Find where the given text appears and provide that cell's center as [X, Y] coordinate. 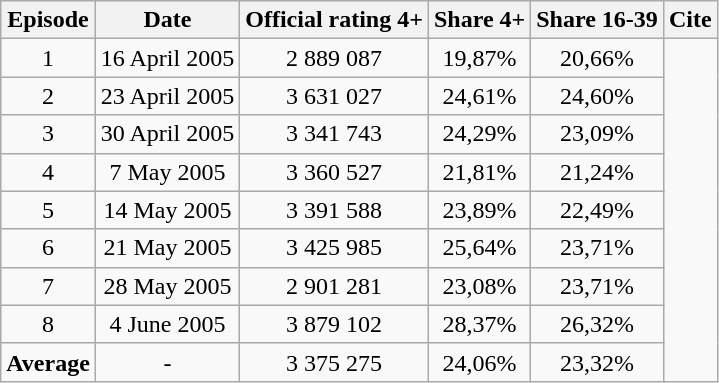
Episode [48, 20]
Share 16-39 [598, 20]
23,32% [598, 362]
- [167, 362]
24,06% [479, 362]
5 [48, 210]
21 May 2005 [167, 248]
16 April 2005 [167, 58]
28,37% [479, 324]
6 [48, 248]
Share 4+ [479, 20]
Cite [690, 20]
24,60% [598, 96]
20,66% [598, 58]
2 889 087 [334, 58]
3 375 275 [334, 362]
19,87% [479, 58]
21,24% [598, 172]
3 879 102 [334, 324]
23,09% [598, 134]
3 [48, 134]
28 May 2005 [167, 286]
21,81% [479, 172]
3 631 027 [334, 96]
23 April 2005 [167, 96]
4 [48, 172]
23,89% [479, 210]
22,49% [598, 210]
Date [167, 20]
1 [48, 58]
3 341 743 [334, 134]
14 May 2005 [167, 210]
8 [48, 324]
7 [48, 286]
25,64% [479, 248]
4 June 2005 [167, 324]
7 May 2005 [167, 172]
30 April 2005 [167, 134]
2 901 281 [334, 286]
3 360 527 [334, 172]
23,08% [479, 286]
3 391 588 [334, 210]
24,61% [479, 96]
Average [48, 362]
Official rating 4+ [334, 20]
2 [48, 96]
3 425 985 [334, 248]
26,32% [598, 324]
24,29% [479, 134]
